Detect which cell encompasses the target text, then output its (X, Y) center coordinate. 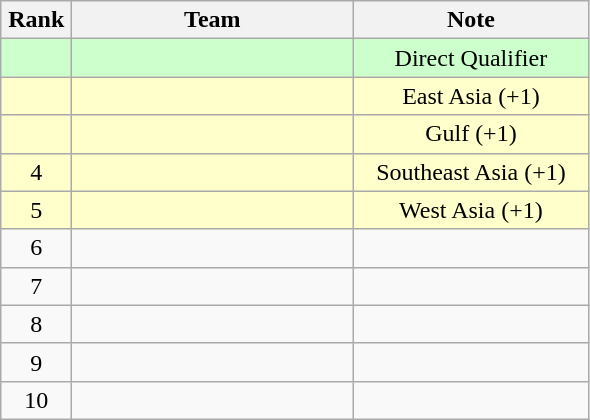
Southeast Asia (+1) (471, 172)
East Asia (+1) (471, 96)
6 (36, 248)
Team (212, 20)
7 (36, 286)
Gulf (+1) (471, 134)
Note (471, 20)
Direct Qualifier (471, 58)
5 (36, 210)
9 (36, 362)
4 (36, 172)
8 (36, 324)
Rank (36, 20)
10 (36, 400)
West Asia (+1) (471, 210)
